Detect which cell encompasses the target text, then output its [X, Y] center coordinate. 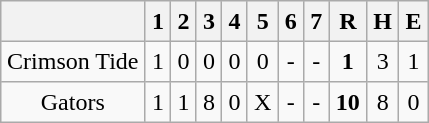
5 [262, 21]
E [414, 21]
2 [184, 21]
Crimson Tide [72, 61]
6 [291, 21]
R [348, 21]
Gators [72, 102]
7 [317, 21]
4 [235, 21]
H [383, 21]
X [262, 102]
10 [348, 102]
